Locate the cell with the specified text and output its (x, y) center coordinate. 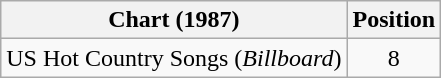
US Hot Country Songs (Billboard) (174, 58)
Position (394, 20)
Chart (1987) (174, 20)
8 (394, 58)
